Determine the (X, Y) coordinate at the center of the cell enclosing the given text.  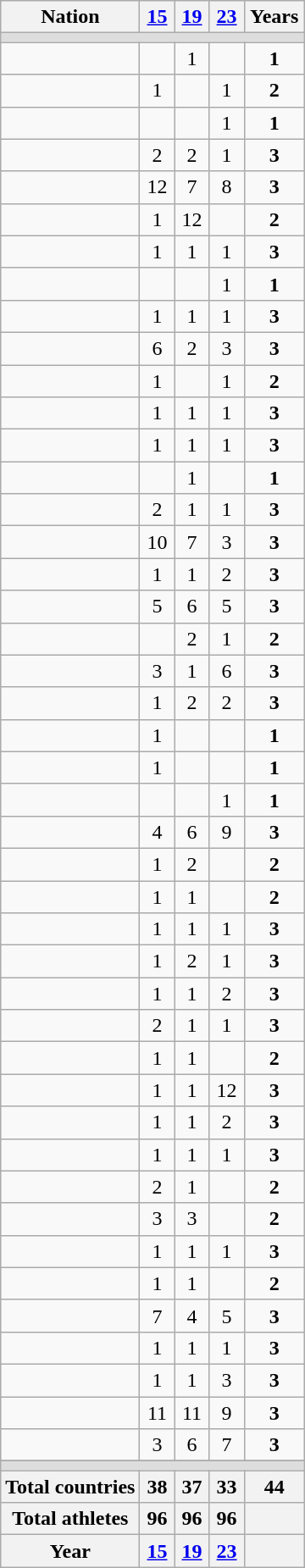
10 (158, 542)
8 (227, 187)
Total athletes (70, 1519)
33 (227, 1487)
Total countries (70, 1487)
38 (158, 1487)
Year (70, 1551)
44 (274, 1487)
Years (274, 17)
Nation (70, 17)
37 (191, 1487)
